Scan for the cell matching the given text and deliver its [X, Y] coordinate at center. 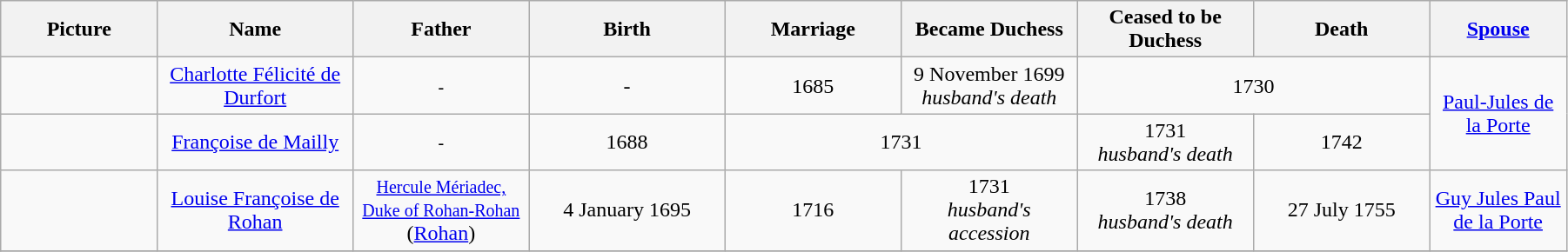
Picture [79, 30]
Death [1341, 30]
27 July 1755 [1341, 210]
1716 [813, 210]
Became Duchess [989, 30]
Charlotte Félicité de Durfort [256, 85]
1742 [1341, 143]
Birth [627, 30]
Marriage [813, 30]
Paul-Jules de la Porte [1498, 114]
1685 [813, 85]
Guy Jules Paul de la Porte [1498, 210]
1731husband's accession [989, 210]
1730 [1253, 85]
Ceased to be Duchess [1165, 30]
4 January 1695 [627, 210]
Father [441, 30]
Name [256, 30]
Louise Françoise de Rohan [256, 210]
9 November 1699husband's death [989, 85]
1731 [901, 143]
Hercule Mériadec, Duke of Rohan-Rohan(Rohan) [441, 210]
1738husband's death [1165, 210]
Françoise de Mailly [256, 143]
Spouse [1498, 30]
1688 [627, 143]
1731husband's death [1165, 143]
